Pinpoint the cell where the given text exists, returning its (x, y) midpoint coordinate. 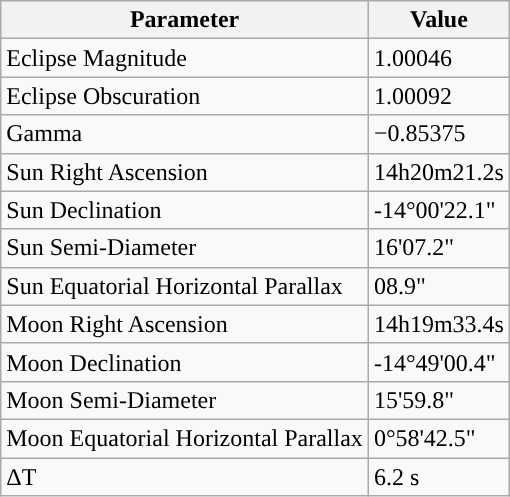
-14°00'22.1" (438, 210)
1.00092 (438, 96)
Moon Right Ascension (185, 324)
Sun Semi-Diameter (185, 248)
Value (438, 20)
Sun Declination (185, 210)
Moon Semi-Diameter (185, 400)
Sun Right Ascension (185, 172)
6.2 s (438, 477)
Gamma (185, 134)
-14°49'00.4" (438, 362)
14h20m21.2s (438, 172)
16'07.2" (438, 248)
15'59.8" (438, 400)
Moon Declination (185, 362)
08.9" (438, 286)
0°58'42.5" (438, 438)
14h19m33.4s (438, 324)
1.00046 (438, 58)
−0.85375 (438, 134)
Moon Equatorial Horizontal Parallax (185, 438)
Sun Equatorial Horizontal Parallax (185, 286)
ΔT (185, 477)
Eclipse Magnitude (185, 58)
Eclipse Obscuration (185, 96)
Parameter (185, 20)
